Locate the cell with the specified text and output its [X, Y] center coordinate. 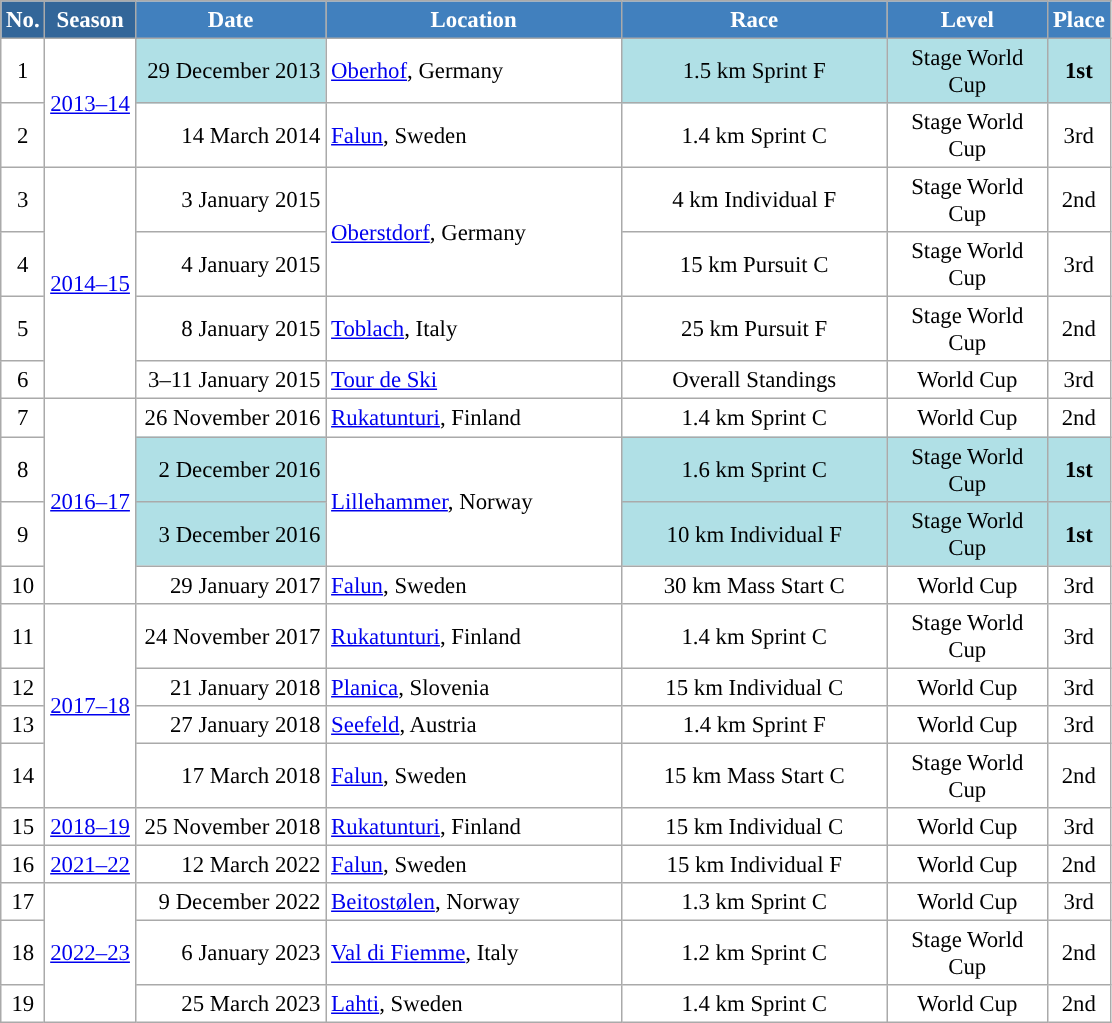
Seefeld, Austria [474, 725]
Beitostølen, Norway [474, 902]
Lahti, Sweden [474, 1004]
14 [23, 776]
9 December 2022 [230, 902]
2018–19 [90, 827]
6 January 2023 [230, 954]
2017–18 [90, 705]
4 km Individual F [754, 200]
Season [90, 20]
25 November 2018 [230, 827]
25 km Pursuit F [754, 330]
8 [23, 470]
17 [23, 902]
3 [23, 200]
29 January 2017 [230, 585]
1.6 km Sprint C [754, 470]
5 [23, 330]
14 March 2014 [230, 136]
1 [23, 72]
8 January 2015 [230, 330]
Tour de Ski [474, 381]
25 March 2023 [230, 1004]
24 November 2017 [230, 636]
Oberstdorf, Germany [474, 232]
No. [23, 20]
19 [23, 1004]
15 km Pursuit C [754, 264]
Level [968, 20]
27 January 2018 [230, 725]
1.2 km Sprint C [754, 954]
2021–22 [90, 864]
10 km Individual F [754, 534]
2022–23 [90, 953]
26 November 2016 [230, 418]
3 December 2016 [230, 534]
13 [23, 725]
4 January 2015 [230, 264]
3 January 2015 [230, 200]
11 [23, 636]
2 December 2016 [230, 470]
2013–14 [90, 104]
Race [754, 20]
18 [23, 954]
21 January 2018 [230, 687]
30 km Mass Start C [754, 585]
3–11 January 2015 [230, 381]
29 December 2013 [230, 72]
1.3 km Sprint C [754, 902]
2016–17 [90, 501]
6 [23, 381]
Date [230, 20]
16 [23, 864]
Place [1079, 20]
17 March 2018 [230, 776]
Val di Fiemme, Italy [474, 954]
Planica, Slovenia [474, 687]
15 [23, 827]
7 [23, 418]
12 March 2022 [230, 864]
2014–15 [90, 284]
4 [23, 264]
2 [23, 136]
15 km Mass Start C [754, 776]
12 [23, 687]
Toblach, Italy [474, 330]
Lillehammer, Norway [474, 502]
1.5 km Sprint F [754, 72]
10 [23, 585]
Location [474, 20]
15 km Individual F [754, 864]
Overall Standings [754, 381]
9 [23, 534]
Oberhof, Germany [474, 72]
1.4 km Sprint F [754, 725]
